Return [X, Y] of the center of cell containing provided text 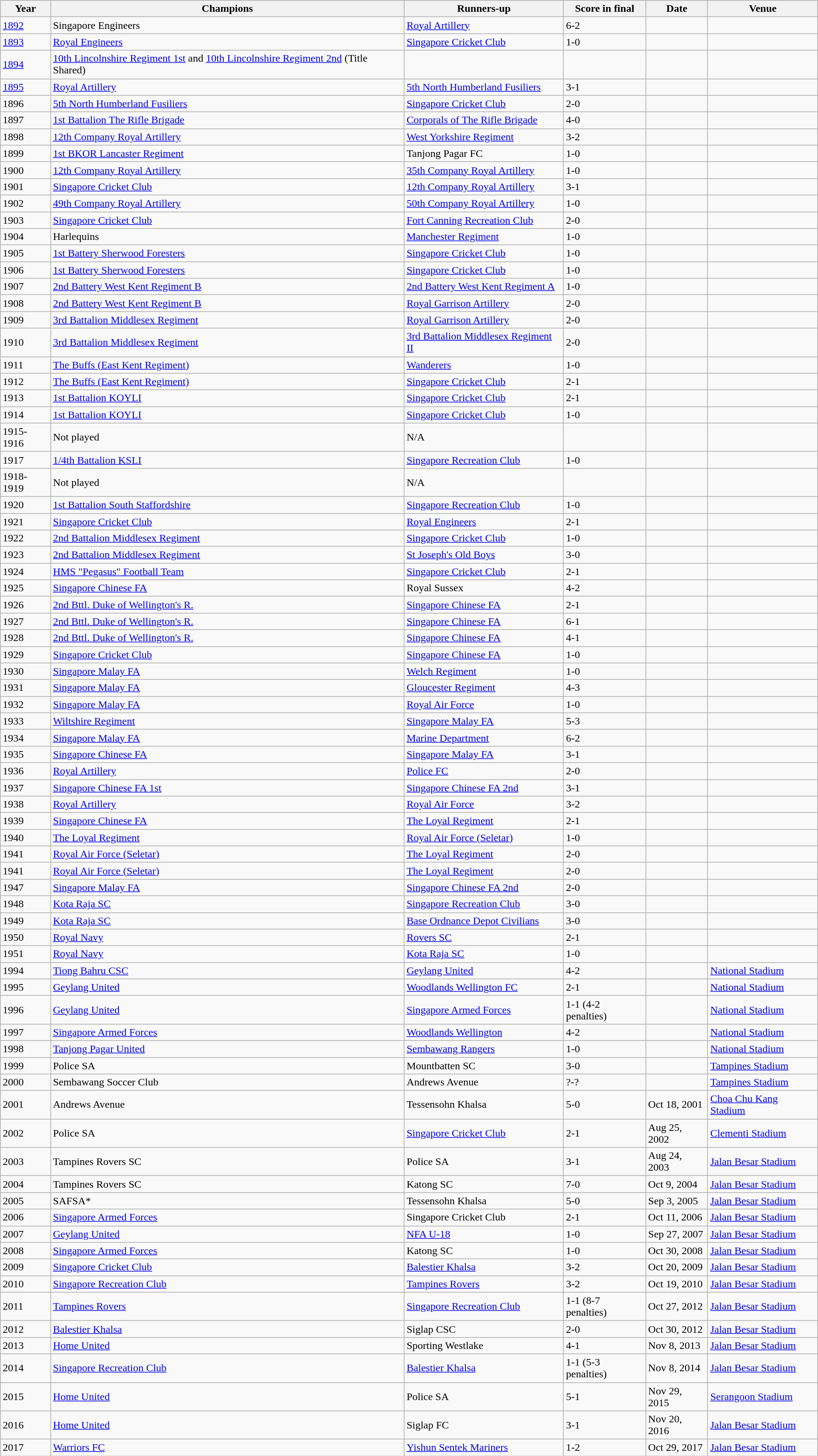
1949 [25, 921]
1931 [25, 688]
Champions [227, 9]
Tanjong Pagar United [227, 1049]
Singapore Chinese FA 1st [227, 788]
1928 [25, 638]
Base Ordnance Depot Civilians [484, 921]
Oct 29, 2017 [677, 1448]
1st Battalion The Rifle Brigade [227, 120]
1/4th Battalion KSLI [227, 460]
St Joseph's Old Boys [484, 555]
1-1 (8-7 penalties) [605, 1307]
2004 [25, 1184]
Oct 11, 2006 [677, 1217]
1925 [25, 588]
1912 [25, 381]
1902 [25, 203]
1937 [25, 788]
1892 [25, 25]
Choa Chu Kang Stadium [763, 1105]
Nov 29, 2015 [677, 1397]
Oct 20, 2009 [677, 1267]
1907 [25, 287]
Oct 30, 2008 [677, 1251]
3rd Battalion Middlesex Regiment II [484, 343]
Woodlands Wellington [484, 1032]
2013 [25, 1345]
4-0 [605, 120]
1996 [25, 1009]
1896 [25, 104]
1998 [25, 1049]
Sembawang Rangers [484, 1049]
1914 [25, 415]
Wanderers [484, 365]
Date [677, 9]
NFA U-18 [484, 1234]
Sep 27, 2007 [677, 1234]
Rovers SC [484, 937]
2009 [25, 1267]
1900 [25, 170]
1934 [25, 738]
2011 [25, 1307]
Venue [763, 9]
Nov 8, 2014 [677, 1368]
1894 [25, 65]
1923 [25, 555]
1903 [25, 220]
Siglap FC [484, 1425]
SAFSA* [227, 1201]
5-1 [605, 1397]
10th Lincolnshire Regiment 1st and 10th Lincolnshire Regiment 2nd (Title Shared) [227, 65]
Oct 19, 2010 [677, 1284]
1932 [25, 704]
1933 [25, 721]
35th Company Royal Artillery [484, 170]
1947 [25, 887]
1893 [25, 42]
4-3 [605, 688]
1999 [25, 1066]
Sembawang Soccer Club [227, 1082]
2008 [25, 1251]
1911 [25, 365]
Woodlands Wellington FC [484, 987]
Royal Sussex [484, 588]
Year [25, 9]
1917 [25, 460]
7-0 [605, 1184]
1951 [25, 954]
Oct 30, 2012 [677, 1329]
Sep 3, 2005 [677, 1201]
Aug 24, 2003 [677, 1161]
1924 [25, 572]
2001 [25, 1105]
1994 [25, 971]
2nd Battery West Kent Regiment A [484, 287]
Runners-up [484, 9]
1-1 (5-3 penalties) [605, 1368]
1-2 [605, 1448]
Warriors FC [227, 1448]
1897 [25, 120]
Serangoon Stadium [763, 1397]
5-3 [605, 721]
2002 [25, 1134]
1910 [25, 343]
Aug 25, 2002 [677, 1134]
1921 [25, 521]
1-1 (4-2 penalties) [605, 1009]
2015 [25, 1397]
1920 [25, 505]
1935 [25, 754]
2010 [25, 1284]
1926 [25, 605]
Tanjong Pagar FC [484, 153]
Oct 27, 2012 [677, 1307]
1st Battalion South Staffordshire [227, 505]
1938 [25, 804]
1950 [25, 937]
HMS "Pegasus" Football Team [227, 572]
Harlequins [227, 237]
6-1 [605, 621]
1st BKOR Lancaster Regiment [227, 153]
1905 [25, 253]
1918-1919 [25, 482]
Gloucester Regiment [484, 688]
Fort Canning Recreation Club [484, 220]
Nov 20, 2016 [677, 1425]
1922 [25, 538]
1939 [25, 821]
Singapore Engineers [227, 25]
Marine Department [484, 738]
1906 [25, 270]
1899 [25, 153]
2003 [25, 1161]
Corporals of The Rifle Brigade [484, 120]
1997 [25, 1032]
1909 [25, 320]
1995 [25, 987]
2012 [25, 1329]
1948 [25, 904]
2016 [25, 1425]
1908 [25, 303]
1901 [25, 187]
1913 [25, 398]
2006 [25, 1217]
Welch Regiment [484, 671]
1930 [25, 671]
1904 [25, 237]
1940 [25, 838]
49th Company Royal Artillery [227, 203]
Wiltshire Regiment [227, 721]
2014 [25, 1368]
1898 [25, 137]
?-? [605, 1082]
Nov 8, 2013 [677, 1345]
Siglap CSC [484, 1329]
1915-1916 [25, 437]
50th Company Royal Artillery [484, 203]
Oct 9, 2004 [677, 1184]
1929 [25, 655]
1936 [25, 771]
1927 [25, 621]
2005 [25, 1201]
Sporting Westlake [484, 1345]
Manchester Regiment [484, 237]
Mountbatten SC [484, 1066]
2007 [25, 1234]
1895 [25, 87]
Yishun Sentek Mariners [484, 1448]
Clementi Stadium [763, 1134]
Tiong Bahru CSC [227, 971]
Police FC [484, 771]
2017 [25, 1448]
2000 [25, 1082]
Score in final [605, 9]
West Yorkshire Regiment [484, 137]
Oct 18, 2001 [677, 1105]
